Find where the given text appears and provide that cell's center as [x, y] coordinate. 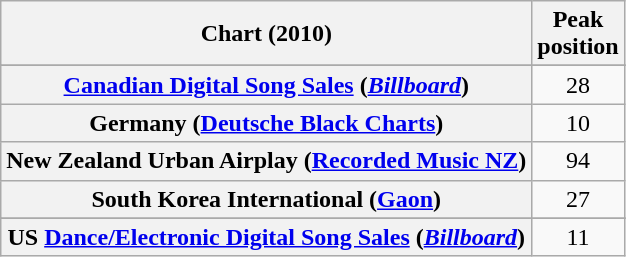
11 [578, 237]
New Zealand Urban Airplay (Recorded Music NZ) [266, 161]
27 [578, 199]
US Dance/Electronic Digital Song Sales (Billboard) [266, 237]
Chart (2010) [266, 34]
94 [578, 161]
28 [578, 85]
Canadian Digital Song Sales (Billboard) [266, 85]
10 [578, 123]
Peakposition [578, 34]
Germany (Deutsche Black Charts) [266, 123]
South Korea International (Gaon) [266, 199]
